Return (x, y) of the center of cell containing provided text 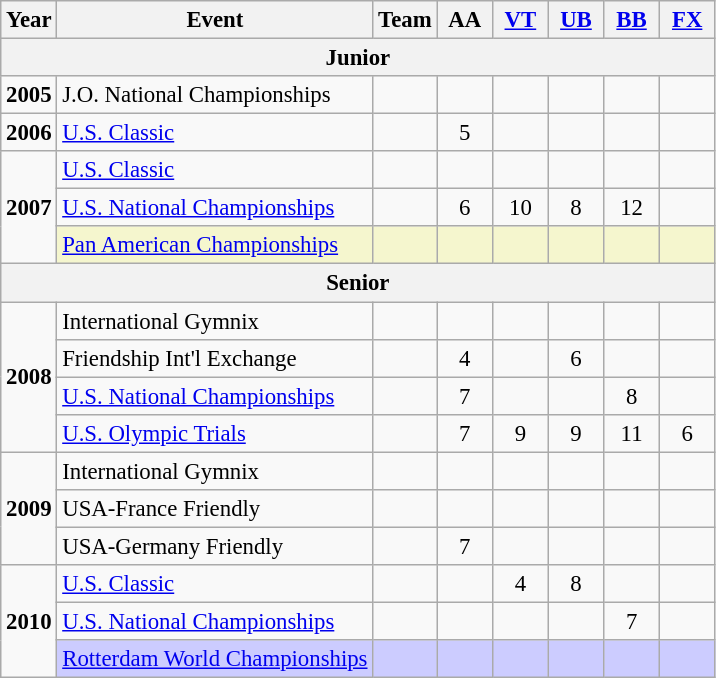
J.O. National Championships (215, 95)
BB (632, 20)
2007 (29, 208)
11 (632, 433)
12 (632, 208)
Friendship Int'l Exchange (215, 358)
2008 (29, 377)
2010 (29, 622)
Year (29, 20)
Senior (358, 283)
USA-Germany Friendly (215, 546)
2009 (29, 508)
UB (576, 20)
VT (521, 20)
FX (687, 20)
Team (405, 20)
AA (465, 20)
Event (215, 20)
U.S. Olympic Trials (215, 433)
Pan American Championships (215, 245)
USA-France Friendly (215, 509)
2005 (29, 95)
10 (521, 208)
Rotterdam World Championships (215, 659)
Junior (358, 58)
2006 (29, 133)
5 (465, 133)
